Return the (x, y) coordinate for the center point of the cell that contains the specified text.  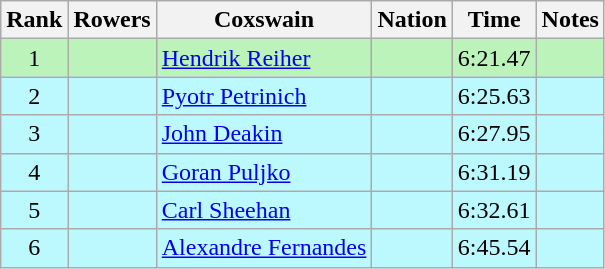
6:31.19 (494, 172)
Carl Sheehan (264, 210)
5 (34, 210)
2 (34, 96)
Notes (570, 20)
Pyotr Petrinich (264, 96)
Hendrik Reiher (264, 58)
Time (494, 20)
6:32.61 (494, 210)
6 (34, 248)
Rank (34, 20)
John Deakin (264, 134)
6:45.54 (494, 248)
3 (34, 134)
Goran Puljko (264, 172)
6:25.63 (494, 96)
6:27.95 (494, 134)
Alexandre Fernandes (264, 248)
Nation (412, 20)
Coxswain (264, 20)
Rowers (112, 20)
4 (34, 172)
1 (34, 58)
6:21.47 (494, 58)
